Scan for the cell matching the given text and deliver its [x, y] coordinate at center. 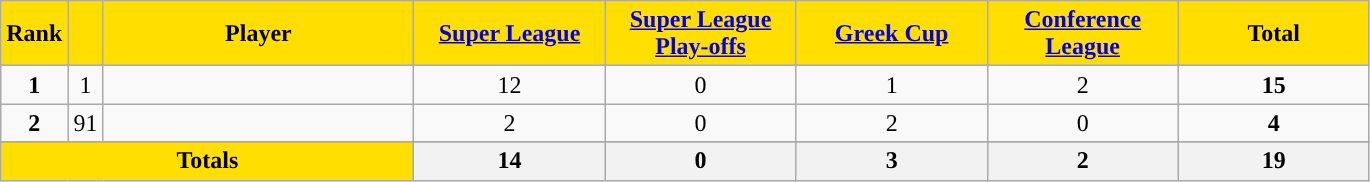
3 [892, 161]
Super League Play-offs [700, 34]
91 [86, 123]
Totals [208, 161]
Greek Cup [892, 34]
12 [510, 85]
4 [1274, 123]
15 [1274, 85]
14 [510, 161]
Conference League [1082, 34]
19 [1274, 161]
Player [258, 34]
Super League [510, 34]
Total [1274, 34]
Rank [34, 34]
